Find where the given text appears and provide that cell's center as (x, y) coordinate. 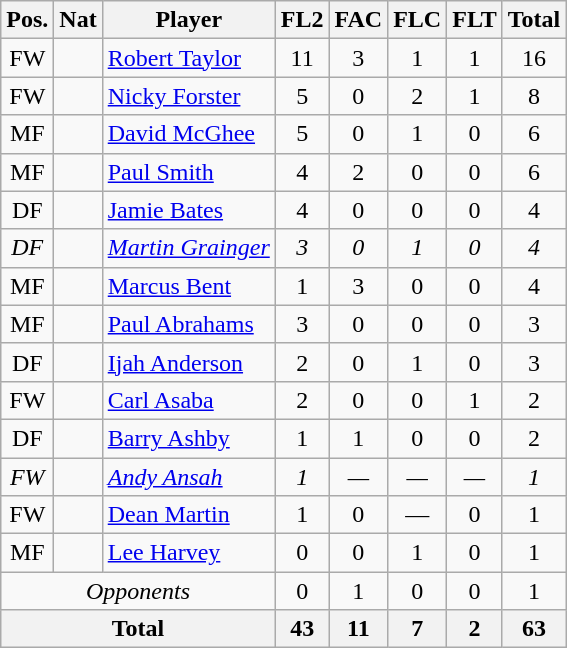
Dean Martin (188, 515)
43 (302, 629)
Jamie Bates (188, 210)
Paul Smith (188, 172)
FAC (358, 20)
Martin Grainger (188, 248)
8 (534, 96)
Nat (78, 20)
Lee Harvey (188, 553)
16 (534, 58)
Andy Ansah (188, 477)
Opponents (138, 591)
Ijah Anderson (188, 362)
Pos. (28, 20)
Robert Taylor (188, 58)
Carl Asaba (188, 400)
Player (188, 20)
7 (418, 629)
FLT (475, 20)
Barry Ashby (188, 438)
63 (534, 629)
Nicky Forster (188, 96)
FL2 (302, 20)
Paul Abrahams (188, 324)
FLC (418, 20)
David McGhee (188, 134)
Marcus Bent (188, 286)
